For the text-containing cell, return its midpoint in [x, y] coordinate format. 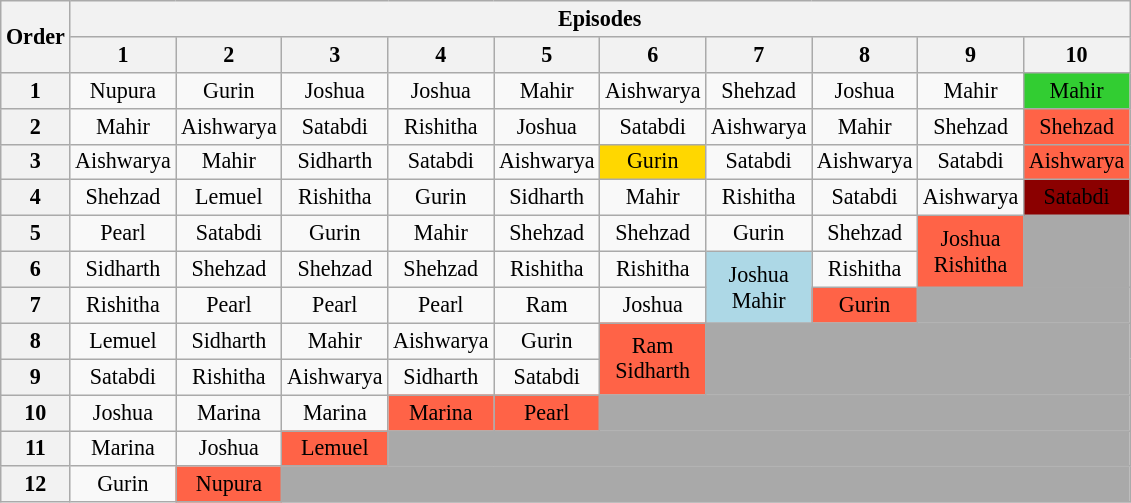
RamSidharth [653, 359]
12 [36, 484]
Ram [547, 305]
Episodes [600, 18]
11 [36, 448]
Joshua Rishitha [971, 251]
Joshua Mahir [759, 287]
Order [36, 36]
